Pinpoint the cell where the given text exists, returning its [X, Y] midpoint coordinate. 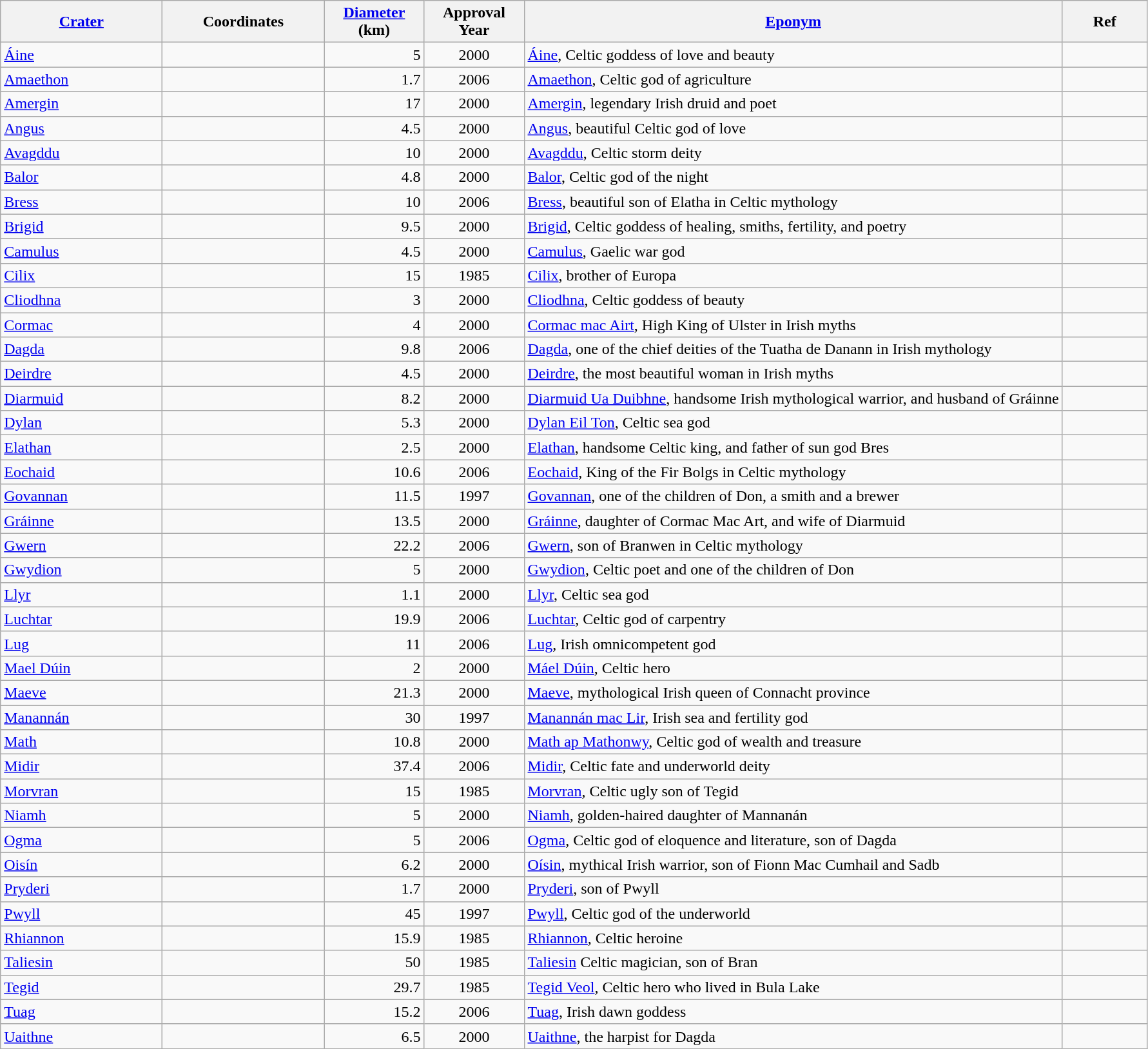
29.7 [374, 987]
Máel Dúin, Celtic hero [793, 668]
Tuag, Irish dawn goddess [793, 1012]
Llyr, Celtic sea god [793, 594]
Pwyll [81, 914]
17 [374, 104]
10.8 [374, 742]
Luchtar [81, 619]
6.5 [374, 1036]
Ogma [81, 840]
Brigid, Celtic goddess of healing, smiths, fertility, and poetry [793, 226]
Maeve [81, 692]
8.2 [374, 398]
Midir, Celtic fate and underworld deity [793, 767]
Manannán mac Lir, Irish sea and fertility god [793, 718]
11.5 [374, 496]
Mael Dúin [81, 668]
Cormac mac Airt, High King of Ulster in Irish myths [793, 324]
50 [374, 963]
ApprovalYear [474, 22]
Oisín [81, 865]
Rhiannon, Celtic heroine [793, 938]
Govannan, one of the children of Don, a smith and a brewer [793, 496]
Coordinates [244, 22]
Amaethon [81, 79]
30 [374, 718]
Math [81, 742]
Taliesin [81, 963]
Oísin, mythical Irish warrior, son of Fionn Mac Cumhail and Sadb [793, 865]
Tegid [81, 987]
37.4 [374, 767]
Amergin, legendary Irish druid and poet [793, 104]
Dylan [81, 423]
9.5 [374, 226]
Tuag [81, 1012]
Ref [1105, 22]
Cilix, brother of Europa [793, 275]
Math ap Mathonwy, Celtic god of wealth and treasure [793, 742]
2.5 [374, 447]
6.2 [374, 865]
Gwern, son of Branwen in Celtic mythology [793, 545]
Balor, Celtic god of the night [793, 177]
Gráinne [81, 521]
Balor [81, 177]
Pwyll, Celtic god of the underworld [793, 914]
Camulus, Gaelic war god [793, 251]
11 [374, 643]
Eochaid [81, 472]
Diarmuid Ua Duibhne, handsome Irish mythological warrior, and husband of Gráinne [793, 398]
Eponym [793, 22]
Cilix [81, 275]
Tegid Veol, Celtic hero who lived in Bula Lake [793, 987]
10.6 [374, 472]
Deirdre, the most beautiful woman in Irish myths [793, 374]
Áine, Celtic goddess of love and beauty [793, 55]
1.1 [374, 594]
Dagda, one of the chief deities of the Tuatha de Danann in Irish mythology [793, 349]
Lug [81, 643]
Niamh [81, 816]
Taliesin Celtic magician, son of Bran [793, 963]
13.5 [374, 521]
Áine [81, 55]
Crater [81, 22]
Morvran [81, 791]
Manannán [81, 718]
9.8 [374, 349]
15.9 [374, 938]
Deirdre [81, 374]
Cliodhna [81, 300]
Uaithne [81, 1036]
Angus, beautiful Celtic god of love [793, 128]
Diarmuid [81, 398]
45 [374, 914]
Bress [81, 202]
Angus [81, 128]
Pryderi, son of Pwyll [793, 889]
21.3 [374, 692]
Cormac [81, 324]
4 [374, 324]
Diameter(km) [374, 22]
2 [374, 668]
Cliodhna, Celtic goddess of beauty [793, 300]
Rhiannon [81, 938]
Midir [81, 767]
Amergin [81, 104]
Lug, Irish omnicompetent god [793, 643]
Gráinne, daughter of Cormac Mac Art, and wife of Diarmuid [793, 521]
15.2 [374, 1012]
Llyr [81, 594]
Avagddu [81, 153]
Brigid [81, 226]
22.2 [374, 545]
Dylan Eil Ton, Celtic sea god [793, 423]
Gwydion [81, 570]
19.9 [374, 619]
Pryderi [81, 889]
Niamh, golden-haired daughter of Mannanán [793, 816]
Eochaid, King of the Fir Bolgs in Celtic mythology [793, 472]
Gwern [81, 545]
Elathan [81, 447]
Dagda [81, 349]
Ogma, Celtic god of eloquence and literature, son of Dagda [793, 840]
Gwydion, Celtic poet and one of the children of Don [793, 570]
Govannan [81, 496]
Maeve, mythological Irish queen of Connacht province [793, 692]
5.3 [374, 423]
Camulus [81, 251]
Uaithne, the harpist for Dagda [793, 1036]
Amaethon, Celtic god of agriculture [793, 79]
Avagddu, Celtic storm deity [793, 153]
Elathan, handsome Celtic king, and father of sun god Bres [793, 447]
Bress, beautiful son of Elatha in Celtic mythology [793, 202]
4.8 [374, 177]
Morvran, Celtic ugly son of Tegid [793, 791]
Luchtar, Celtic god of carpentry [793, 619]
3 [374, 300]
